Identify which cell holds the provided text, then report its (x, y) central coordinate. 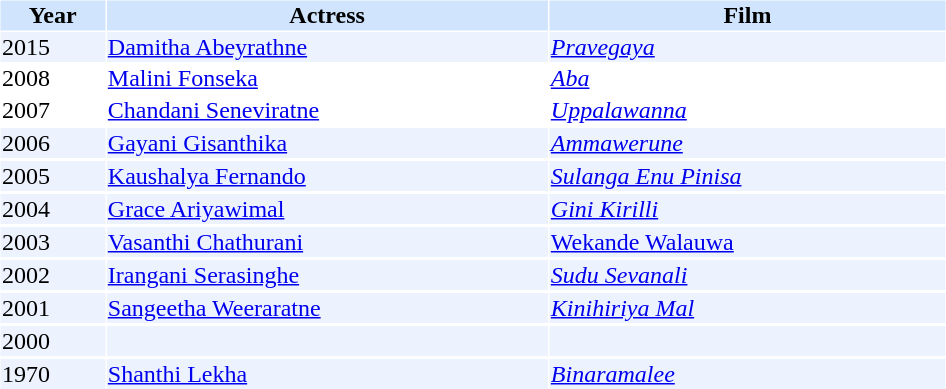
Grace Ariyawimal (326, 209)
Aba (747, 79)
2000 (52, 341)
2002 (52, 275)
2008 (52, 79)
Gayani Gisanthika (326, 143)
2003 (52, 242)
Gini Kirilli (747, 209)
Uppalawanna (747, 110)
2001 (52, 308)
Irangani Serasinghe (326, 275)
Damitha Abeyrathne (326, 47)
Malini Fonseka (326, 79)
Film (747, 15)
2005 (52, 176)
2015 (52, 47)
Sulanga Enu Pinisa (747, 176)
2007 (52, 110)
Shanthi Lekha (326, 374)
Actress (326, 15)
2004 (52, 209)
Wekande Walauwa (747, 242)
2006 (52, 143)
Kinihiriya Mal (747, 308)
Sudu Sevanali (747, 275)
Chandani Seneviratne (326, 110)
Ammawerune (747, 143)
Pravegaya (747, 47)
Vasanthi Chathurani (326, 242)
Kaushalya Fernando (326, 176)
Binaramalee (747, 374)
1970 (52, 374)
Year (52, 15)
Sangeetha Weeraratne (326, 308)
